Return the [X, Y] coordinate for the center point of the cell that contains the specified text.  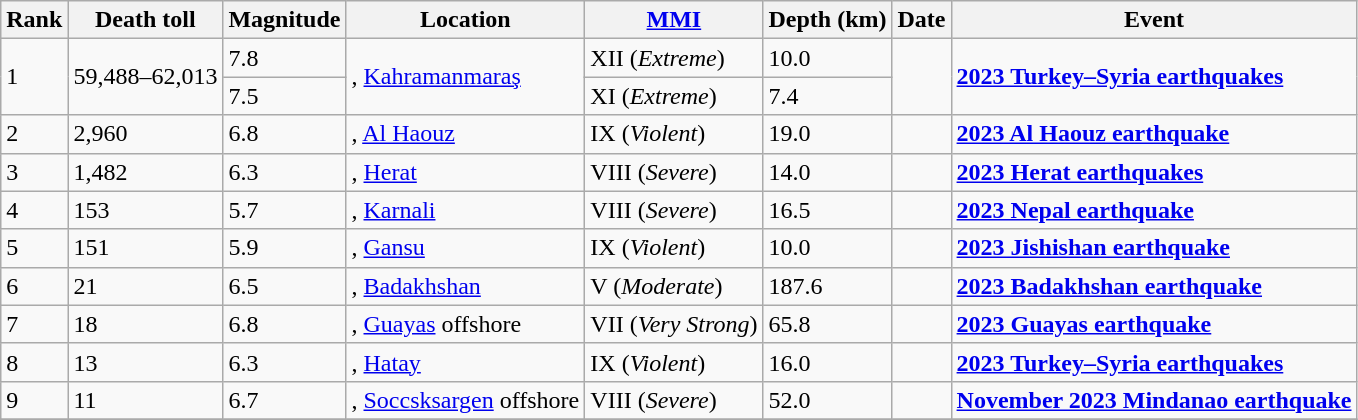
VII (Very Strong) [674, 324]
4 [34, 210]
, Badakhshan [466, 286]
November 2023 Mindanao earthquake [1154, 400]
14.0 [828, 172]
5 [34, 248]
7 [34, 324]
1,482 [146, 172]
, Herat [466, 172]
11 [146, 400]
MMI [674, 20]
, Karnali [466, 210]
, Hatay [466, 362]
7.5 [284, 96]
2023 Herat earthquakes [1154, 172]
Event [1154, 20]
2 [34, 134]
9 [34, 400]
7.4 [828, 96]
3 [34, 172]
16.0 [828, 362]
18 [146, 324]
65.8 [828, 324]
V (Moderate) [674, 286]
6.5 [284, 286]
153 [146, 210]
2023 Nepal earthquake [1154, 210]
187.6 [828, 286]
7.8 [284, 58]
, Gansu [466, 248]
, Al Haouz [466, 134]
Death toll [146, 20]
, Kahramanmaraş [466, 77]
6.7 [284, 400]
XI (Extreme) [674, 96]
2023 Guayas earthquake [1154, 324]
2,960 [146, 134]
2023 Jishishan earthquake [1154, 248]
19.0 [828, 134]
5.7 [284, 210]
Date [922, 20]
21 [146, 286]
59,488–62,013 [146, 77]
XII (Extreme) [674, 58]
5.9 [284, 248]
151 [146, 248]
, Guayas offshore [466, 324]
2023 Al Haouz earthquake [1154, 134]
8 [34, 362]
2023 Badakhshan earthquake [1154, 286]
Magnitude [284, 20]
1 [34, 77]
52.0 [828, 400]
, Soccsksargen offshore [466, 400]
13 [146, 362]
Depth (km) [828, 20]
16.5 [828, 210]
Rank [34, 20]
6 [34, 286]
Location [466, 20]
